Find where the given text appears and provide that cell's center as [x, y] coordinate. 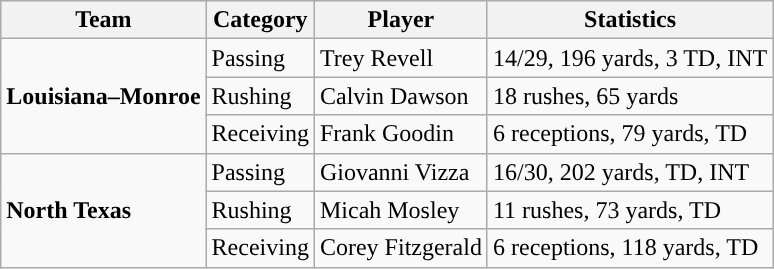
18 rushes, 65 yards [630, 96]
Micah Mosley [400, 210]
Frank Goodin [400, 134]
11 rushes, 73 yards, TD [630, 210]
Player [400, 20]
Corey Fitzgerald [400, 248]
Giovanni Vizza [400, 172]
14/29, 196 yards, 3 TD, INT [630, 58]
Louisiana–Monroe [104, 96]
Trey Revell [400, 58]
6 receptions, 118 yards, TD [630, 248]
Calvin Dawson [400, 96]
Statistics [630, 20]
North Texas [104, 210]
Category [260, 20]
Team [104, 20]
16/30, 202 yards, TD, INT [630, 172]
6 receptions, 79 yards, TD [630, 134]
